Determine the [X, Y] coordinate at the center of the cell enclosing the given text.  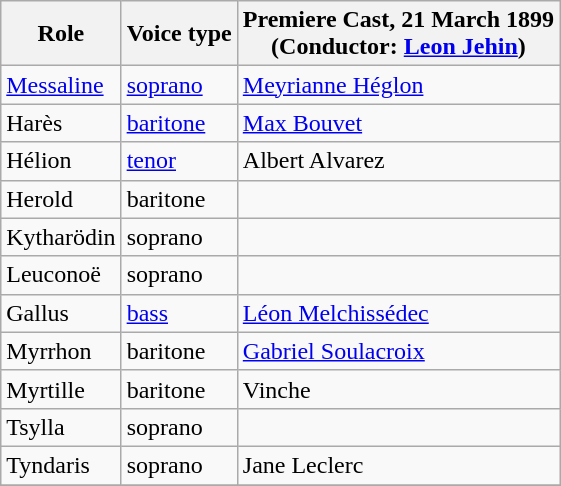
Meyrianne Héglon [398, 85]
Albert Alvarez [398, 161]
Hélion [61, 161]
Myrrhon [61, 351]
Jane Leclerc [398, 465]
Tyndaris [61, 465]
Harès [61, 123]
Leuconoë [61, 275]
Max Bouvet [398, 123]
Premiere Cast, 21 March 1899(Conductor: Leon Jehin) [398, 34]
Myrtille [61, 389]
Gabriel Soulacroix [398, 351]
tenor [179, 161]
Léon Melchissédec [398, 313]
Voice type [179, 34]
Herold [61, 199]
Role [61, 34]
Vinche [398, 389]
Gallus [61, 313]
Kytharödin [61, 237]
bass [179, 313]
Messaline [61, 85]
Tsylla [61, 427]
